For the text-containing cell, return its midpoint in [X, Y] coordinate format. 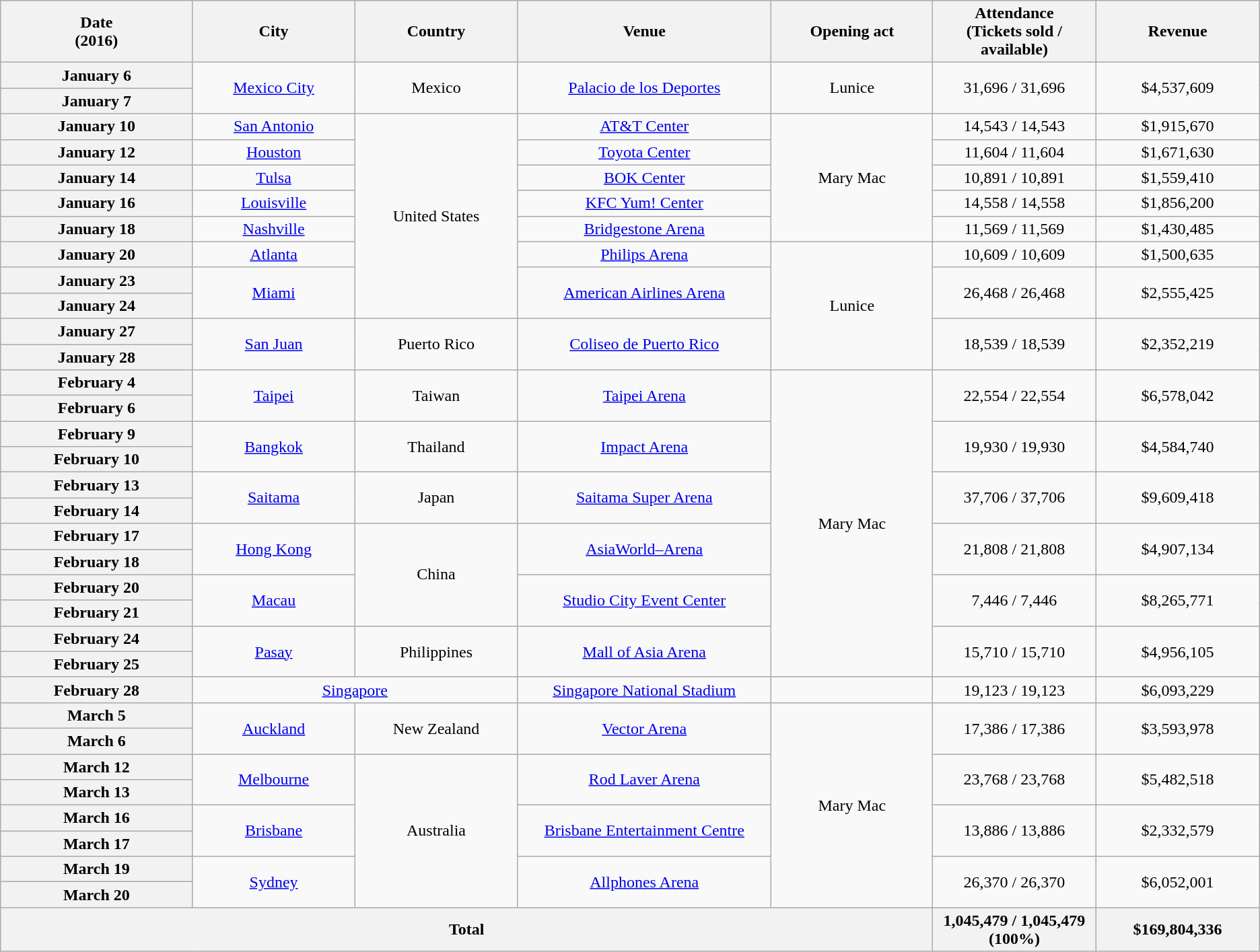
Taipei [273, 396]
22,554 / 22,554 [1014, 396]
Palacio de los Deportes [645, 88]
AT&T Center [645, 126]
Atlanta [273, 254]
January 23 [97, 280]
10,609 / 10,609 [1014, 254]
Toyota Center [645, 152]
March 20 [97, 895]
19,123 / 19,123 [1014, 690]
Australia [436, 830]
February 21 [97, 613]
February 18 [97, 562]
March 19 [97, 869]
$1,430,485 [1178, 229]
Thailand [436, 447]
$4,907,134 [1178, 549]
City [273, 32]
February 25 [97, 664]
Revenue [1178, 32]
Macau [273, 600]
37,706 / 37,706 [1014, 498]
Miami [273, 293]
Singapore [355, 690]
Saitama Super Arena [645, 498]
January 14 [97, 178]
February 9 [97, 434]
1,045,479 / 1,045,479(100%) [1014, 930]
11,604 / 11,604 [1014, 152]
San Antonio [273, 126]
$2,332,579 [1178, 831]
January 20 [97, 254]
$9,609,418 [1178, 498]
March 12 [97, 766]
$2,555,425 [1178, 293]
January 16 [97, 203]
Rod Laver Arena [645, 779]
Date(2016) [97, 32]
January 10 [97, 126]
Venue [645, 32]
American Airlines Arena [645, 293]
Allphones Arena [645, 882]
February 6 [97, 408]
Nashville [273, 229]
$4,956,105 [1178, 651]
February 24 [97, 638]
Bangkok [273, 447]
AsiaWorld–Arena [645, 549]
10,891 / 10,891 [1014, 178]
$6,052,001 [1178, 882]
Sydney [273, 882]
BOK Center [645, 178]
$3,593,978 [1178, 728]
$8,265,771 [1178, 600]
$1,856,200 [1178, 203]
January 6 [97, 75]
$1,671,630 [1178, 152]
KFC Yum! Center [645, 203]
Melbourne [273, 779]
March 17 [97, 844]
$6,093,229 [1178, 690]
$2,352,219 [1178, 344]
Puerto Rico [436, 344]
$6,578,042 [1178, 396]
Auckland [273, 728]
Studio City Event Center [645, 600]
Houston [273, 152]
Japan [436, 498]
January 24 [97, 305]
Philips Arena [645, 254]
February 4 [97, 383]
11,569 / 11,569 [1014, 229]
18,539 / 18,539 [1014, 344]
Brisbane [273, 831]
Mexico City [273, 88]
January 27 [97, 331]
14,543 / 14,543 [1014, 126]
$5,482,518 [1178, 779]
Singapore National Stadium [645, 690]
19,930 / 19,930 [1014, 447]
March 6 [97, 741]
17,386 / 17,386 [1014, 728]
26,370 / 26,370 [1014, 882]
San Juan [273, 344]
23,768 / 23,768 [1014, 779]
Impact Arena [645, 447]
Brisbane Entertainment Centre [645, 831]
China [436, 575]
Mexico [436, 88]
Country [436, 32]
$1,559,410 [1178, 178]
February 10 [97, 460]
Saitama [273, 498]
Total [467, 930]
Taiwan [436, 396]
$1,500,635 [1178, 254]
Taipei Arena [645, 396]
January 28 [97, 357]
Opening act [852, 32]
January 12 [97, 152]
February 20 [97, 587]
February 28 [97, 690]
February 14 [97, 511]
Louisville [273, 203]
Coliseo de Puerto Rico [645, 344]
January 18 [97, 229]
21,808 / 21,808 [1014, 549]
$4,537,609 [1178, 88]
New Zealand [436, 728]
$1,915,670 [1178, 126]
February 17 [97, 536]
26,468 / 26,468 [1014, 293]
United States [436, 216]
13,886 / 13,886 [1014, 831]
15,710 / 15,710 [1014, 651]
Philippines [436, 651]
Attendance(Tickets sold / available) [1014, 32]
March 5 [97, 715]
Pasay [273, 651]
March 13 [97, 793]
$169,804,336 [1178, 930]
31,696 / 31,696 [1014, 88]
March 16 [97, 818]
Hong Kong [273, 549]
Mall of Asia Arena [645, 651]
14,558 / 14,558 [1014, 203]
Bridgestone Arena [645, 229]
7,446 / 7,446 [1014, 600]
$4,584,740 [1178, 447]
January 7 [97, 101]
February 13 [97, 485]
Vector Arena [645, 728]
Tulsa [273, 178]
